Scan for the cell matching the given text and deliver its [X, Y] coordinate at center. 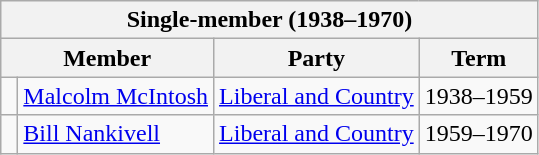
Malcolm McIntosh [116, 96]
Party [317, 58]
Single-member (1938–1970) [270, 20]
Member [108, 58]
1959–1970 [478, 134]
1938–1959 [478, 96]
Bill Nankivell [116, 134]
Term [478, 58]
